For the text-containing cell, return its midpoint in (X, Y) coordinate format. 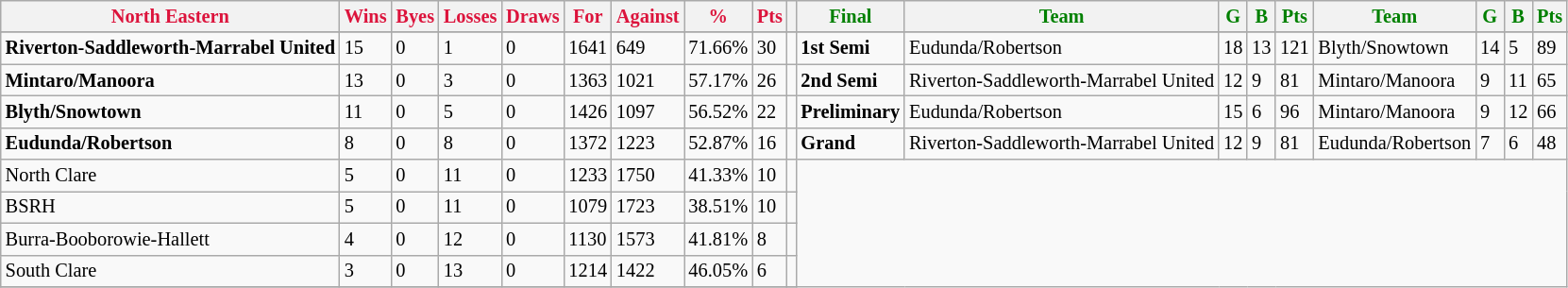
52.87% (717, 144)
1641 (588, 48)
649 (648, 48)
56.52% (717, 111)
Final (851, 16)
Against (648, 16)
1130 (588, 239)
Grand (851, 144)
1233 (588, 176)
2nd Semi (851, 80)
41.33% (717, 176)
Wins (366, 16)
41.81% (717, 239)
1750 (648, 176)
1079 (588, 207)
1372 (588, 144)
1 (470, 48)
71.66% (717, 48)
121 (1294, 48)
26 (770, 80)
22 (770, 111)
18 (1233, 48)
57.17% (717, 80)
1021 (648, 80)
% (717, 16)
1422 (648, 271)
BSRH (170, 207)
Draws (532, 16)
4 (366, 239)
89 (1550, 48)
Losses (470, 16)
65 (1550, 80)
7 (1490, 144)
14 (1490, 48)
South Clare (170, 271)
38.51% (717, 207)
16 (770, 144)
1st Semi (851, 48)
1223 (648, 144)
66 (1550, 111)
1573 (648, 239)
North Clare (170, 176)
1097 (648, 111)
Preliminary (851, 111)
30 (770, 48)
1426 (588, 111)
46.05% (717, 271)
For (588, 16)
1363 (588, 80)
1723 (648, 207)
North Eastern (170, 16)
1214 (588, 271)
Burra-Booborowie-Hallett (170, 239)
96 (1294, 111)
48 (1550, 144)
Byes (414, 16)
